Extract the [x, y] coordinate from the center of the cell holding the provided text.  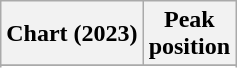
Peakposition [189, 34]
Chart (2023) [72, 34]
